Determine the [X, Y] coordinate at the center of the cell enclosing the given text.  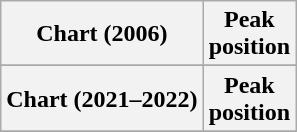
Chart (2006) [102, 34]
Chart (2021–2022) [102, 98]
